Locate the cell with the specified text and output its [x, y] center coordinate. 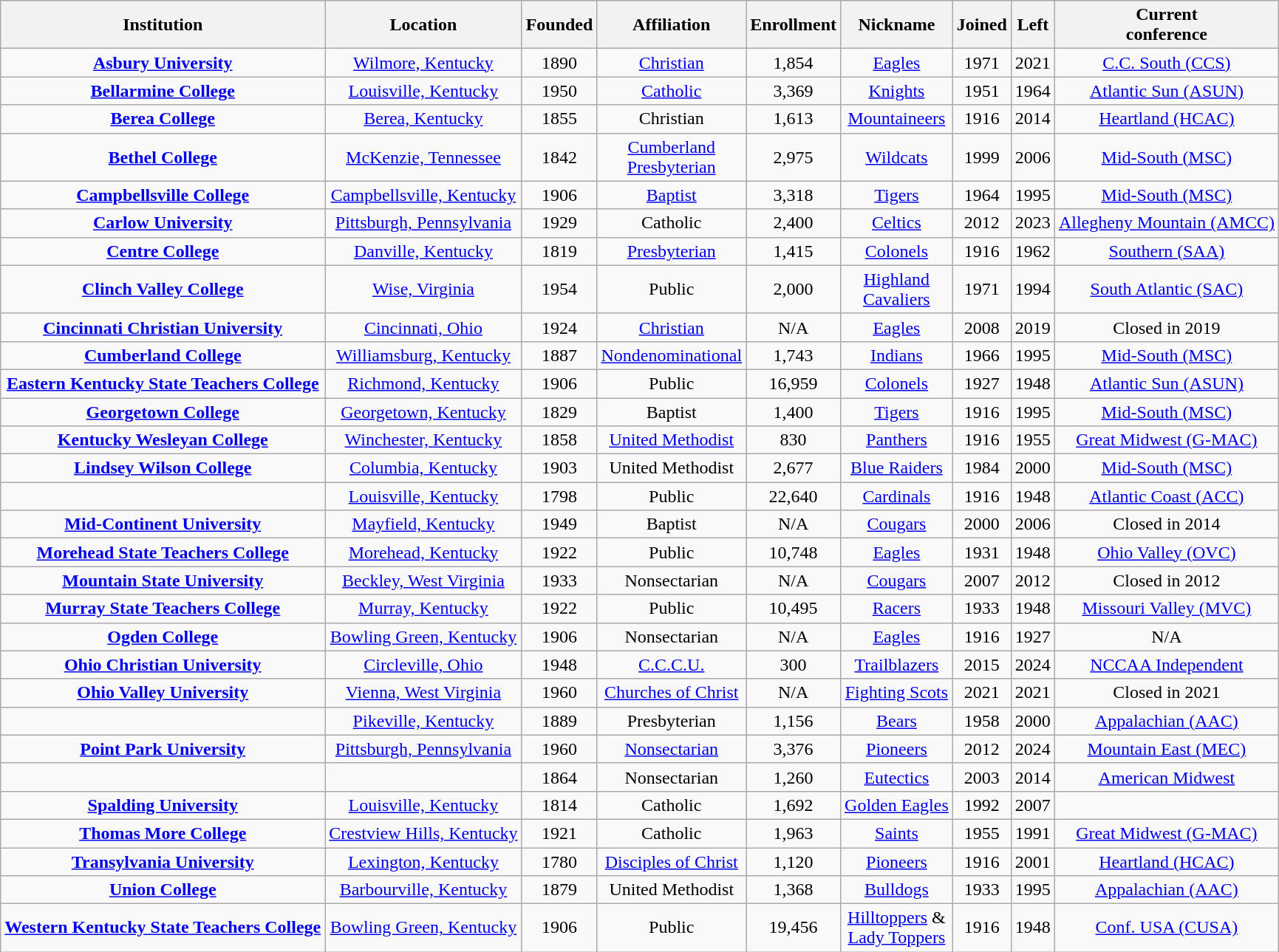
Eutectics [897, 777]
1950 [559, 91]
830 [794, 440]
Richmond, Kentucky [423, 383]
Berea College [163, 119]
1991 [1033, 833]
1992 [981, 805]
Danville, Kentucky [423, 251]
1819 [559, 251]
1858 [559, 440]
Saints [897, 833]
1780 [559, 862]
Pikeville, Kentucky [423, 721]
Lexington, Kentucky [423, 862]
1855 [559, 119]
300 [794, 665]
2008 [981, 327]
Churches of Christ [672, 693]
Closed in 2021 [1166, 693]
Spalding University [163, 805]
Panthers [897, 440]
1,854 [794, 63]
Campbellsville, Kentucky [423, 195]
1,156 [794, 721]
1890 [559, 63]
Cardinals [897, 496]
Cincinnati Christian University [163, 327]
Closed in 2012 [1166, 581]
Williamsburg, Kentucky [423, 355]
1889 [559, 721]
2,400 [794, 223]
2,000 [794, 290]
Berea, Kentucky [423, 119]
1984 [981, 468]
1,963 [794, 833]
3,376 [794, 749]
Centre College [163, 251]
CumberlandPresbyterian [672, 157]
1879 [559, 890]
Knights [897, 91]
Golden Eagles [897, 805]
1954 [559, 290]
1842 [559, 157]
Bulldogs [897, 890]
Left [1033, 25]
1958 [981, 721]
1903 [559, 468]
Institution [163, 25]
2001 [1033, 862]
2,677 [794, 468]
Union College [163, 890]
1,260 [794, 777]
19,456 [794, 928]
Atlantic Coast (ACC) [1166, 496]
Celtics [897, 223]
1887 [559, 355]
1,692 [794, 805]
Conf. USA (CUSA) [1166, 928]
Racers [897, 609]
16,959 [794, 383]
American Midwest [1166, 777]
Fighting Scots [897, 693]
Lindsey Wilson College [163, 468]
1,400 [794, 411]
NCCAA Independent [1166, 665]
Barbourville, Kentucky [423, 890]
1966 [981, 355]
Winchester, Kentucky [423, 440]
Bellarmine College [163, 91]
Closed in 2014 [1166, 524]
1,743 [794, 355]
Beckley, West Virginia [423, 581]
Georgetown, Kentucky [423, 411]
Campbellsville College [163, 195]
1,415 [794, 251]
Disciples of Christ [672, 862]
1829 [559, 411]
Eastern Kentucky State Teachers College [163, 383]
1798 [559, 496]
1921 [559, 833]
Trailblazers [897, 665]
C.C. South (CCS) [1166, 63]
Wilmore, Kentucky [423, 63]
Hilltoppers &Lady Toppers [897, 928]
Mountain East (MEC) [1166, 749]
Ohio Valley University [163, 693]
Enrollment [794, 25]
Mountaineers [897, 119]
Western Kentucky State Teachers College [163, 928]
Nondenominational [672, 355]
Mayfield, Kentucky [423, 524]
1924 [559, 327]
1994 [1033, 290]
Mountain State University [163, 581]
Columbia, Kentucky [423, 468]
2019 [1033, 327]
2015 [981, 665]
Murray State Teachers College [163, 609]
Indians [897, 355]
Joined [981, 25]
Wildcats [897, 157]
Missouri Valley (MVC) [1166, 609]
Bethel College [163, 157]
Cincinnati, Ohio [423, 327]
HighlandCavaliers [897, 290]
Cumberland College [163, 355]
10,495 [794, 609]
3,318 [794, 195]
1864 [559, 777]
10,748 [794, 552]
Bears [897, 721]
Clinch Valley College [163, 290]
1931 [981, 552]
Location [423, 25]
22,640 [794, 496]
Mid-Continent University [163, 524]
1949 [559, 524]
Thomas More College [163, 833]
1,613 [794, 119]
Morehead, Kentucky [423, 552]
Currentconference [1166, 25]
Vienna, West Virginia [423, 693]
Affiliation [672, 25]
South Atlantic (SAC) [1166, 290]
1962 [1033, 251]
Closed in 2019 [1166, 327]
Crestview Hills, Kentucky [423, 833]
Ohio Valley (OVC) [1166, 552]
Wise, Virginia [423, 290]
Allegheny Mountain (AMCC) [1166, 223]
Ohio Christian University [163, 665]
Founded [559, 25]
1,120 [794, 862]
1951 [981, 91]
Southern (SAA) [1166, 251]
1999 [981, 157]
Ogden College [163, 637]
1929 [559, 223]
1,368 [794, 890]
Morehead State Teachers College [163, 552]
McKenzie, Tennessee [423, 157]
Asbury University [163, 63]
2003 [981, 777]
2,975 [794, 157]
Blue Raiders [897, 468]
Kentucky Wesleyan College [163, 440]
Point Park University [163, 749]
Circleville, Ohio [423, 665]
1814 [559, 805]
Carlow University [163, 223]
Transylvania University [163, 862]
2023 [1033, 223]
3,369 [794, 91]
C.C.C.U. [672, 665]
Georgetown College [163, 411]
Nickname [897, 25]
Murray, Kentucky [423, 609]
